Capture the cell that displays the provided text and extract its (X, Y) central coordinate. 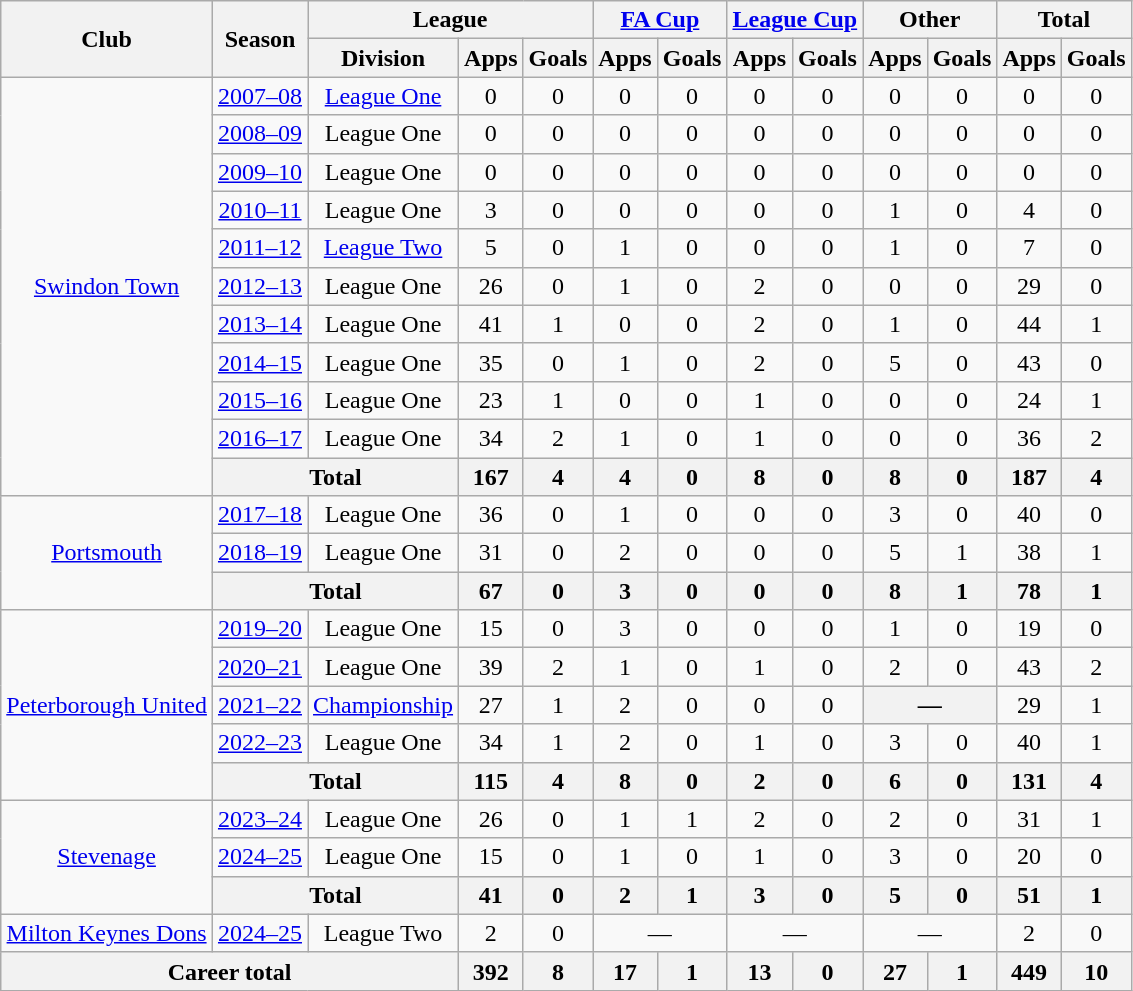
24 (1029, 400)
Club (107, 39)
Season (260, 39)
Peterborough United (107, 705)
2015–16 (260, 400)
2008–09 (260, 134)
44 (1029, 324)
Career total (230, 971)
39 (491, 667)
67 (491, 591)
51 (1029, 895)
League Cup (795, 20)
20 (1029, 857)
2013–14 (260, 324)
17 (625, 971)
167 (491, 477)
2023–24 (260, 819)
League (450, 20)
2007–08 (260, 96)
392 (491, 971)
Division (384, 58)
7 (1029, 248)
2020–21 (260, 667)
2022–23 (260, 743)
2016–17 (260, 438)
2018–19 (260, 553)
78 (1029, 591)
38 (1029, 553)
Portsmouth (107, 553)
19 (1029, 629)
2011–12 (260, 248)
Swindon Town (107, 286)
187 (1029, 477)
2014–15 (260, 362)
2009–10 (260, 172)
35 (491, 362)
115 (491, 781)
2012–13 (260, 286)
Stevenage (107, 857)
Other (930, 20)
131 (1029, 781)
Championship (384, 705)
6 (895, 781)
2019–20 (260, 629)
449 (1029, 971)
2021–22 (260, 705)
FA Cup (660, 20)
13 (760, 971)
23 (491, 400)
10 (1096, 971)
2010–11 (260, 210)
2017–18 (260, 515)
Milton Keynes Dons (107, 933)
